Scan for the cell matching the given text and deliver its [x, y] coordinate at center. 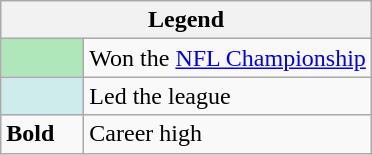
Bold [42, 134]
Led the league [228, 96]
Legend [186, 20]
Won the NFL Championship [228, 58]
Career high [228, 134]
